Extract the [x, y] coordinate from the center of the cell holding the provided text.  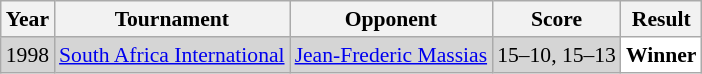
Winner [662, 55]
Jean-Frederic Massias [392, 55]
Year [28, 19]
South Africa International [172, 55]
Tournament [172, 19]
Result [662, 19]
15–10, 15–13 [556, 55]
Opponent [392, 19]
1998 [28, 55]
Score [556, 19]
